For the text-containing cell, return its midpoint in [x, y] coordinate format. 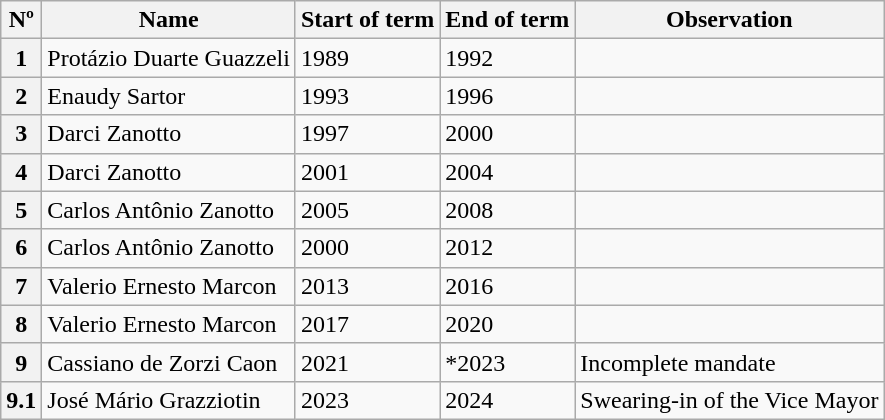
9.1 [22, 400]
Protázio Duarte Guazzeli [169, 58]
6 [22, 248]
2023 [367, 400]
4 [22, 172]
Incomplete mandate [730, 362]
2024 [508, 400]
5 [22, 210]
1996 [508, 96]
2013 [367, 286]
Nº [22, 20]
1993 [367, 96]
End of term [508, 20]
2004 [508, 172]
Cassiano de Zorzi Caon [169, 362]
1992 [508, 58]
3 [22, 134]
7 [22, 286]
2008 [508, 210]
2016 [508, 286]
2020 [508, 324]
2 [22, 96]
2005 [367, 210]
Start of term [367, 20]
9 [22, 362]
Name [169, 20]
2017 [367, 324]
8 [22, 324]
1989 [367, 58]
2021 [367, 362]
Swearing-in of the Vice Mayor [730, 400]
Observation [730, 20]
Enaudy Sartor [169, 96]
1997 [367, 134]
José Mário Grazziotin [169, 400]
*2023 [508, 362]
2012 [508, 248]
1 [22, 58]
2001 [367, 172]
